Return the (x, y) coordinate for the center point of the cell that contains the specified text.  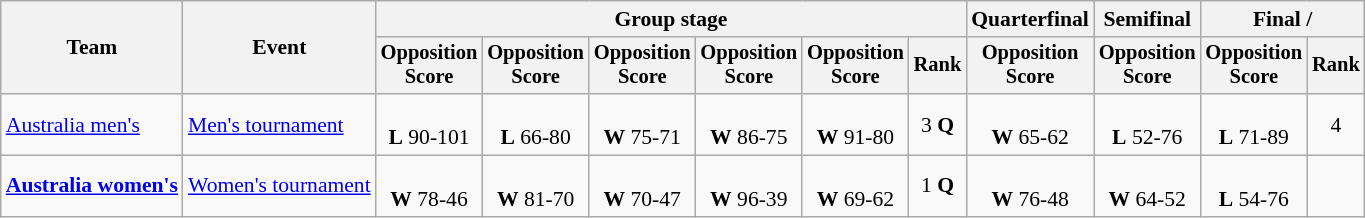
L 52-76 (1148, 124)
W 96-39 (748, 186)
Quarterfinal (1030, 19)
W 70-47 (642, 186)
W 65-62 (1030, 124)
Group stage (672, 19)
Team (92, 48)
W 78-46 (430, 186)
W 76-48 (1030, 186)
W 64-52 (1148, 186)
Australia women's (92, 186)
Event (280, 48)
Australia men's (92, 124)
1 Q (938, 186)
3 Q (938, 124)
W 86-75 (748, 124)
Men's tournament (280, 124)
L 54-76 (1254, 186)
W 91-80 (856, 124)
Semifinal (1148, 19)
W 81-70 (536, 186)
L 90-101 (430, 124)
W 69-62 (856, 186)
L 66-80 (536, 124)
4 (1336, 124)
Women's tournament (280, 186)
L 71-89 (1254, 124)
Final / (1282, 19)
W 75-71 (642, 124)
